Provide the (x, y) coordinate of the cell's center where the given text is located.  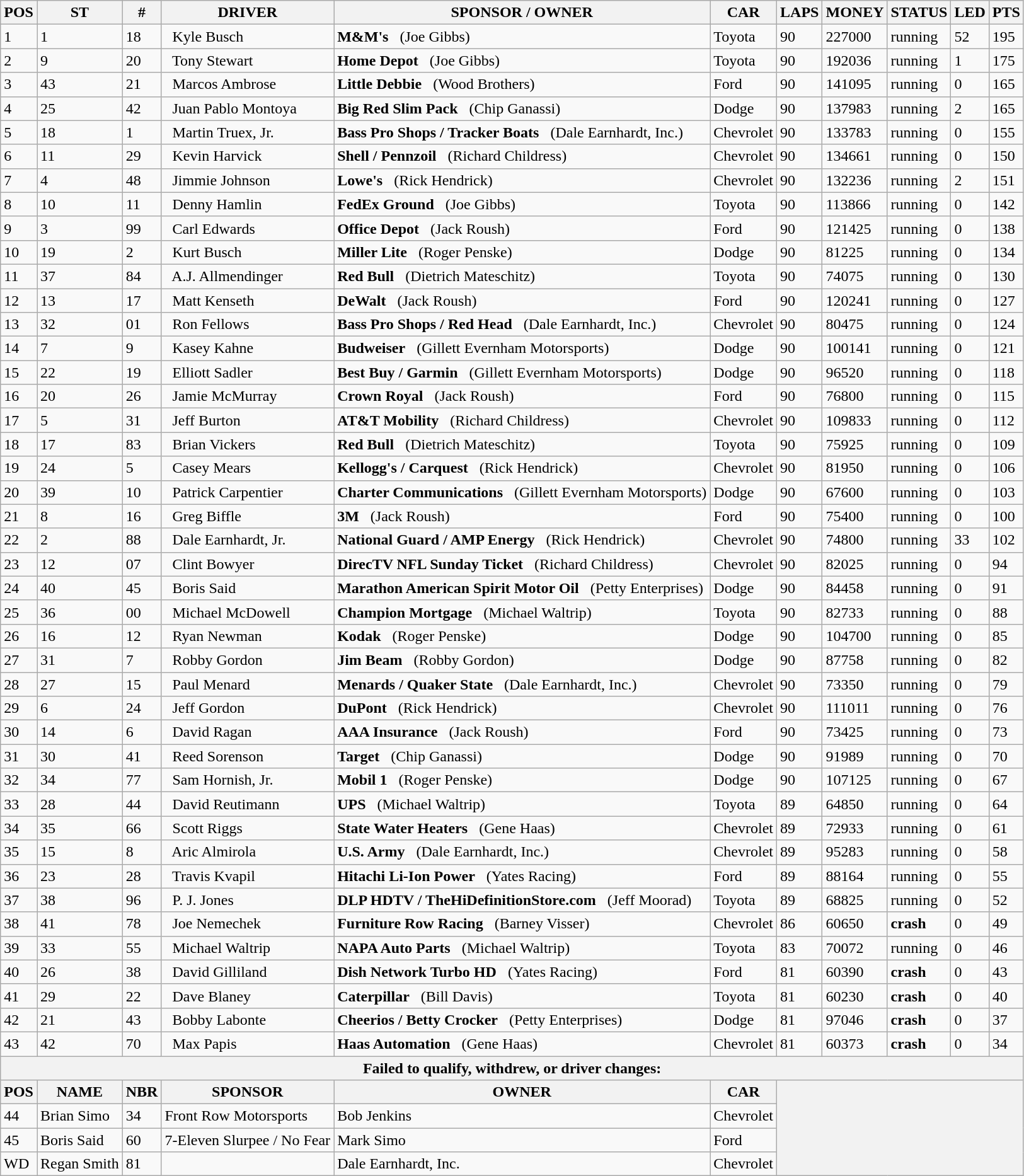
SPONSOR (248, 1092)
Marcos Ambrose (248, 84)
Hitachi Li-Ion Power (Yates Racing) (522, 876)
97046 (854, 1020)
Max Papis (248, 1044)
95283 (854, 852)
Miller Lite (Roger Penske) (522, 252)
Charter Communications (Gillett Evernham Motorsports) (522, 492)
Jim Beam (Robby Gordon) (522, 660)
DLP HDTV / TheHiDefinitionStore.com (Jeff Moorad) (522, 900)
132236 (854, 180)
Haas Automation (Gene Haas) (522, 1044)
State Water Heaters (Gene Haas) (522, 828)
86 (800, 924)
134 (1006, 252)
STATUS (919, 13)
60230 (854, 996)
Shell / Pennzoil (Richard Childress) (522, 156)
Front Row Motorsports (248, 1116)
73 (1006, 732)
70072 (854, 948)
Brian Vickers (248, 444)
Marathon American Spirit Motor Oil (Petty Enterprises) (522, 588)
Sam Hornish, Jr. (248, 780)
133783 (854, 132)
96 (142, 900)
Jeff Burton (248, 420)
68825 (854, 900)
111011 (854, 708)
FedEx Ground (Joe Gibbs) (522, 204)
NBR (142, 1092)
88164 (854, 876)
84 (142, 276)
118 (1006, 372)
ST (79, 13)
227000 (854, 37)
76800 (854, 396)
Budweiser (Gillett Evernham Motorsports) (522, 349)
107125 (854, 780)
75925 (854, 444)
Kevin Harvick (248, 156)
85 (1006, 636)
81225 (854, 252)
113866 (854, 204)
151 (1006, 180)
Kyle Busch (248, 37)
79 (1006, 684)
91989 (854, 756)
Paul Menard (248, 684)
Carl Edwards (248, 228)
75400 (854, 516)
Patrick Carpentier (248, 492)
DRIVER (248, 13)
73425 (854, 732)
195 (1006, 37)
76 (1006, 708)
DeWalt (Jack Roush) (522, 301)
Mobil 1 (Roger Penske) (522, 780)
Big Red Slim Pack (Chip Ganassi) (522, 108)
Champion Mortgage (Michael Waltrip) (522, 612)
Furniture Row Racing (Barney Visser) (522, 924)
87758 (854, 660)
80475 (854, 325)
Kurt Busch (248, 252)
Dale Earnhardt, Inc. (522, 1164)
81950 (854, 468)
64 (1006, 804)
82733 (854, 612)
MONEY (854, 13)
121 (1006, 349)
Kodak (Roger Penske) (522, 636)
127 (1006, 301)
141095 (854, 84)
NAME (79, 1092)
150 (1006, 156)
67 (1006, 780)
103 (1006, 492)
OWNER (522, 1092)
175 (1006, 61)
Jamie McMurray (248, 396)
LAPS (800, 13)
100 (1006, 516)
124 (1006, 325)
82025 (854, 564)
Bobby Labonte (248, 1020)
109833 (854, 420)
Crown Royal (Jack Roush) (522, 396)
Dale Earnhardt, Jr. (248, 540)
Ron Fellows (248, 325)
102 (1006, 540)
77 (142, 780)
100141 (854, 349)
00 (142, 612)
AT&T Mobility (Richard Childress) (522, 420)
104700 (854, 636)
Best Buy / Garmin (Gillett Evernham Motorsports) (522, 372)
Aric Almirola (248, 852)
LED (970, 13)
Jeff Gordon (248, 708)
138 (1006, 228)
07 (142, 564)
# (142, 13)
Lowe's (Rick Hendrick) (522, 180)
3M (Jack Roush) (522, 516)
NAPA Auto Parts (Michael Waltrip) (522, 948)
Cheerios / Betty Crocker (Petty Enterprises) (522, 1020)
78 (142, 924)
DuPont (Rick Hendrick) (522, 708)
Matt Kenseth (248, 301)
National Guard / AMP Energy (Rick Hendrick) (522, 540)
Caterpillar (Bill Davis) (522, 996)
66 (142, 828)
46 (1006, 948)
Denny Hamlin (248, 204)
109 (1006, 444)
Kellogg's / Carquest (Rick Hendrick) (522, 468)
Failed to qualify, withdrew, or driver changes: (512, 1068)
84458 (854, 588)
115 (1006, 396)
60650 (854, 924)
74075 (854, 276)
Travis Kvapil (248, 876)
192036 (854, 61)
106 (1006, 468)
49 (1006, 924)
Kasey Kahne (248, 349)
134661 (854, 156)
U.S. Army (Dale Earnhardt, Inc.) (522, 852)
01 (142, 325)
Mark Simo (522, 1140)
DirecTV NFL Sunday Ticket (Richard Childress) (522, 564)
UPS (Michael Waltrip) (522, 804)
61 (1006, 828)
SPONSOR / OWNER (522, 13)
Martin Truex, Jr. (248, 132)
David Ragan (248, 732)
Dave Blaney (248, 996)
Juan Pablo Montoya (248, 108)
60 (142, 1140)
A.J. Allmendinger (248, 276)
M&M's (Joe Gibbs) (522, 37)
112 (1006, 420)
Tony Stewart (248, 61)
94 (1006, 564)
91 (1006, 588)
Clint Bowyer (248, 564)
Joe Nemechek (248, 924)
73350 (854, 684)
Michael McDowell (248, 612)
67600 (854, 492)
142 (1006, 204)
David Gilliland (248, 972)
99 (142, 228)
64850 (854, 804)
Robby Gordon (248, 660)
121425 (854, 228)
Target (Chip Ganassi) (522, 756)
David Reutimann (248, 804)
Scott Riggs (248, 828)
Elliott Sadler (248, 372)
Greg Biffle (248, 516)
Dish Network Turbo HD (Yates Racing) (522, 972)
155 (1006, 132)
AAA Insurance (Jack Roush) (522, 732)
7-Eleven Slurpee / No Fear (248, 1140)
Home Depot (Joe Gibbs) (522, 61)
82 (1006, 660)
60390 (854, 972)
WD (19, 1164)
48 (142, 180)
Ryan Newman (248, 636)
Reed Sorenson (248, 756)
Jimmie Johnson (248, 180)
Bass Pro Shops / Red Head (Dale Earnhardt, Inc.) (522, 325)
Casey Mears (248, 468)
96520 (854, 372)
P. J. Jones (248, 900)
Little Debbie (Wood Brothers) (522, 84)
Regan Smith (79, 1164)
PTS (1006, 13)
137983 (854, 108)
Office Depot (Jack Roush) (522, 228)
Bass Pro Shops / Tracker Boats (Dale Earnhardt, Inc.) (522, 132)
120241 (854, 301)
130 (1006, 276)
74800 (854, 540)
Michael Waltrip (248, 948)
Menards / Quaker State (Dale Earnhardt, Inc.) (522, 684)
Brian Simo (79, 1116)
72933 (854, 828)
Bob Jenkins (522, 1116)
60373 (854, 1044)
58 (1006, 852)
